From the cell containing the given text, extract its center point as [x, y] coordinate. 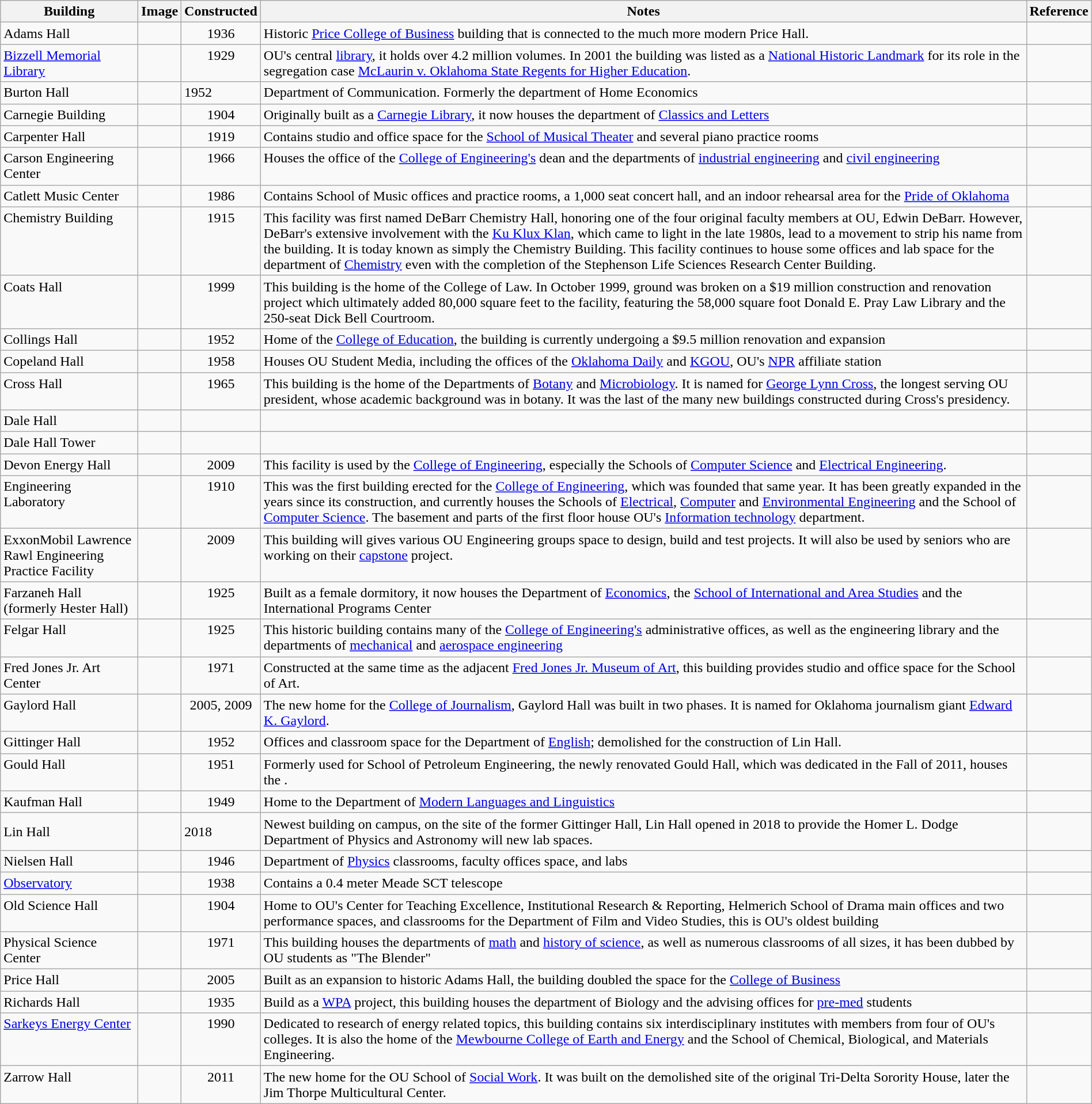
1935 [221, 1002]
Burton Hall [69, 93]
Farzaneh Hall (formerly Hester Hall) [69, 600]
Catlett Music Center [69, 196]
Contains School of Music offices and practice rooms, a 1,000 seat concert hall, and an indoor rehearsal area for the Pride of Oklahoma [643, 196]
Adams Hall [69, 33]
Notes [643, 12]
Originally built as a Carnegie Library, it now houses the department of Classics and Letters [643, 115]
Dale Hall [69, 421]
Historic Price College of Business building that is connected to the much more modern Price Hall. [643, 33]
Chemistry Building [69, 241]
Contains studio and office space for the School of Musical Theater and several piano practice rooms [643, 136]
1966 [221, 166]
Houses OU Student Media, including the offices of the Oklahoma Daily and KGOU, OU's NPR affiliate station [643, 361]
Carnegie Building [69, 115]
Felgar Hall [69, 638]
Fred Jones Jr. Art Center [69, 675]
1936 [221, 33]
Built as an expansion to historic Adams Hall, the building doubled the space for the College of Business [643, 980]
The new home for the College of Journalism, Gaylord Hall was built in two phases. It is named for Oklahoma journalism giant Edward K. Gaylord. [643, 713]
2011 [221, 1085]
1965 [221, 390]
1951 [221, 772]
Houses the office of the College of Engineering's dean and the departments of industrial engineering and civil engineering [643, 166]
Constructed at the same time as the adjacent Fred Jones Jr. Museum of Art, this building provides studio and office space for the School of Art. [643, 675]
1986 [221, 196]
Home of the College of Education, the building is currently undergoing a $9.5 million renovation and expansion [643, 339]
ExxonMobil Lawrence Rawl Engineering Practice Facility [69, 555]
Dale Hall Tower [69, 443]
2005 [221, 980]
1999 [221, 302]
Formerly used for School of Petroleum Engineering, the newly renovated Gould Hall, which was dedicated in the Fall of 2011, houses the . [643, 772]
This facility is used by the College of Engineering, especially the Schools of Computer Science and Electrical Engineering. [643, 465]
Collings Hall [69, 339]
Bizzell Memorial Library [69, 63]
Department of Physics classrooms, faculty offices space, and labs [643, 861]
1919 [221, 136]
Gaylord Hall [69, 713]
Build as a WPA project, this building houses the department of Biology and the advising offices for pre-med students [643, 1002]
1990 [221, 1039]
Nielsen Hall [69, 861]
Cross Hall [69, 390]
Building [69, 12]
1949 [221, 802]
Constructed [221, 12]
Kaufman Hall [69, 802]
Copeland Hall [69, 361]
Home to the Department of Modern Languages and Linguistics [643, 802]
Reference [1059, 12]
Gittinger Hall [69, 742]
1938 [221, 883]
Old Science Hall [69, 912]
Physical Science Center [69, 950]
Gould Hall [69, 772]
Image [160, 12]
Contains a 0.4 meter Meade SCT telescope [643, 883]
Carson Engineering Center [69, 166]
1958 [221, 361]
Richards Hall [69, 1002]
Offices and classroom space for the Department of English; demolished for the construction of Lin Hall. [643, 742]
Price Hall [69, 980]
Lin Hall [69, 832]
Observatory [69, 883]
Devon Energy Hall [69, 465]
2005, 2009 [221, 713]
2018 [221, 832]
Zarrow Hall [69, 1085]
Carpenter Hall [69, 136]
Engineering Laboratory [69, 502]
1910 [221, 502]
1915 [221, 241]
Sarkeys Energy Center [69, 1039]
Department of Communication. Formerly the department of Home Economics [643, 93]
1946 [221, 861]
1929 [221, 63]
Coats Hall [69, 302]
